Pinpoint the cell where the given text exists, returning its [X, Y] midpoint coordinate. 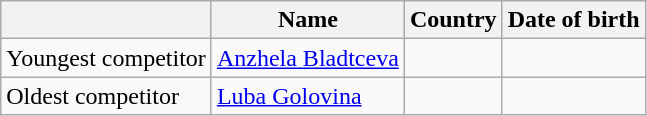
Name [308, 20]
Date of birth [574, 20]
Luba Golovina [308, 96]
Oldest competitor [106, 96]
Country [453, 20]
Youngest competitor [106, 58]
Anzhela Bladtceva [308, 58]
